Capture the cell that displays the provided text and extract its [X, Y] central coordinate. 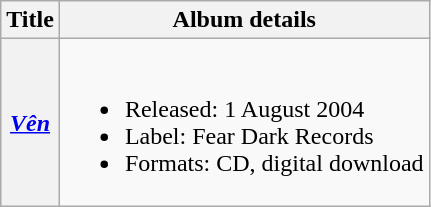
Album details [244, 20]
Released: 1 August 2004Label: Fear Dark RecordsFormats: CD, digital download [244, 122]
Vên [30, 122]
Title [30, 20]
